Search for the cell housing the specified text and yield its (x, y) center coordinate. 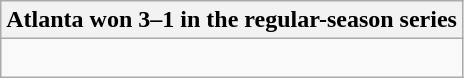
Atlanta won 3–1 in the regular-season series (232, 20)
